Scan for the cell matching the given text and deliver its (X, Y) coordinate at center. 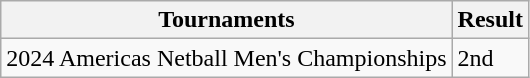
Result (490, 20)
2nd (490, 58)
2024 Americas Netball Men's Championships (226, 58)
Tournaments (226, 20)
